For the text-containing cell, return its midpoint in (X, Y) coordinate format. 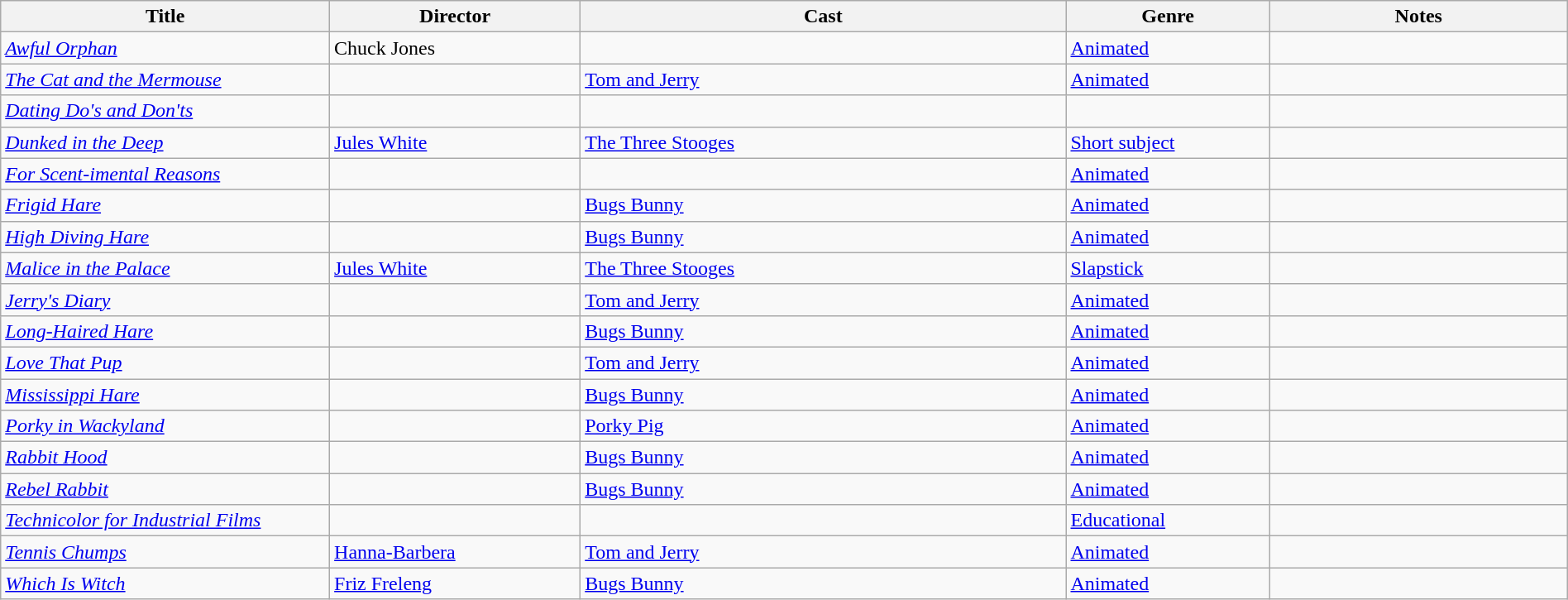
Jerry's Diary (165, 300)
Porky Pig (824, 426)
Cast (824, 17)
Porky in Wackyland (165, 426)
Notes (1418, 17)
Awful Orphan (165, 48)
Rabbit Hood (165, 458)
Dunked in the Deep (165, 142)
Genre (1168, 17)
Dating Do's and Don'ts (165, 111)
Which Is Witch (165, 583)
The Cat and the Mermouse (165, 79)
Rebel Rabbit (165, 489)
Hanna-Barbera (455, 552)
Love That Pup (165, 362)
Frigid Hare (165, 205)
Title (165, 17)
Technicolor for Industrial Films (165, 521)
Mississippi Hare (165, 395)
High Diving Hare (165, 237)
Short subject (1168, 142)
For Scent-imental Reasons (165, 174)
Tennis Chumps (165, 552)
Long-Haired Hare (165, 331)
Educational (1168, 521)
Chuck Jones (455, 48)
Director (455, 17)
Friz Freleng (455, 583)
Slapstick (1168, 268)
Malice in the Palace (165, 268)
